Determine the [x, y] coordinate at the center of the cell enclosing the given text.  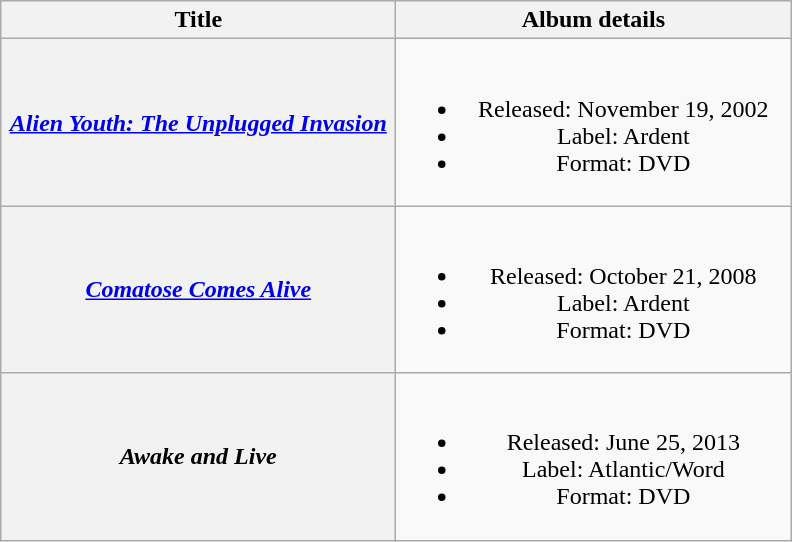
Released: June 25, 2013Label: Atlantic/WordFormat: DVD [594, 456]
Alien Youth: The Unplugged Invasion [198, 122]
Released: October 21, 2008Label: ArdentFormat: DVD [594, 290]
Awake and Live [198, 456]
Released: November 19, 2002Label: ArdentFormat: DVD [594, 122]
Album details [594, 20]
Title [198, 20]
Comatose Comes Alive [198, 290]
